Identify which cell holds the provided text, then report its [x, y] central coordinate. 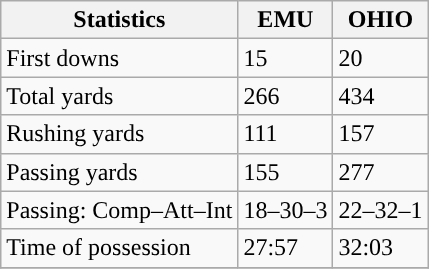
27:57 [286, 248]
155 [286, 172]
157 [380, 134]
277 [380, 172]
Passing: Comp–Att–Int [120, 210]
Rushing yards [120, 134]
111 [286, 134]
EMU [286, 20]
Total yards [120, 96]
15 [286, 58]
18–30–3 [286, 210]
OHIO [380, 20]
266 [286, 96]
20 [380, 58]
First downs [120, 58]
Passing yards [120, 172]
434 [380, 96]
Time of possession [120, 248]
22–32–1 [380, 210]
32:03 [380, 248]
Statistics [120, 20]
